Extract the [x, y] coordinate from the center of the cell holding the provided text.  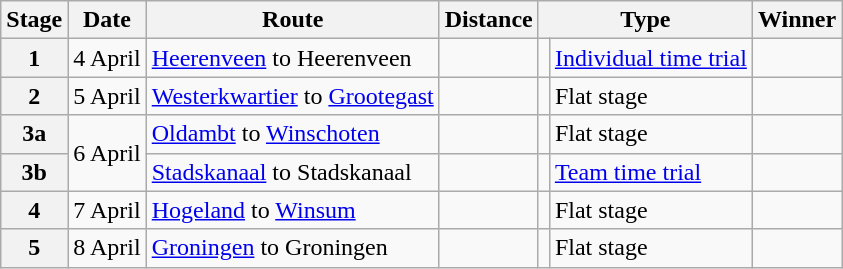
Winner [796, 20]
Stage [34, 20]
Stadskanaal to Stadskanaal [292, 172]
Distance [488, 20]
6 April [107, 153]
Oldambt to Winschoten [292, 134]
Route [292, 20]
Heerenveen to Heerenveen [292, 58]
Team time trial [650, 172]
5 [34, 248]
3b [34, 172]
Date [107, 20]
Hogeland to Winsum [292, 210]
5 April [107, 96]
Groningen to Groningen [292, 248]
8 April [107, 248]
3a [34, 134]
4 April [107, 58]
1 [34, 58]
2 [34, 96]
4 [34, 210]
7 April [107, 210]
Type [645, 20]
Individual time trial [650, 58]
Westerkwartier to Grootegast [292, 96]
